From the cell containing the given text, extract its center point as [X, Y] coordinate. 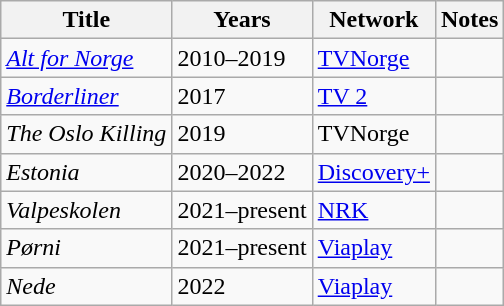
2010–2019 [242, 58]
Nede [86, 286]
Discovery+ [374, 172]
Title [86, 20]
Estonia [86, 172]
Borderliner [86, 96]
NRK [374, 210]
2019 [242, 134]
Alt for Norge [86, 58]
2017 [242, 96]
Notes [469, 20]
Valpeskolen [86, 210]
TV 2 [374, 96]
2020–2022 [242, 172]
2022 [242, 286]
Network [374, 20]
Pørni [86, 248]
Years [242, 20]
The Oslo Killing [86, 134]
